Pinpoint the cell where the given text exists, returning its [X, Y] midpoint coordinate. 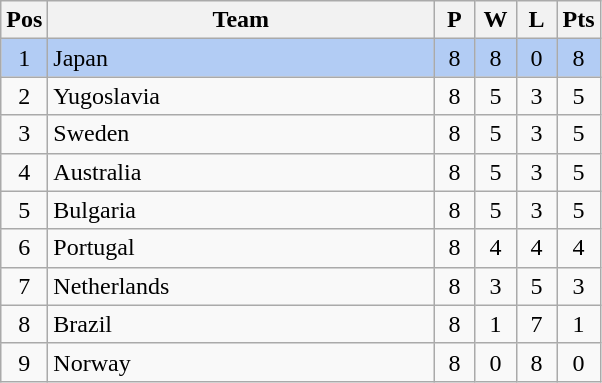
Sweden [241, 134]
L [536, 20]
P [454, 20]
6 [24, 248]
Norway [241, 362]
Portugal [241, 248]
2 [24, 96]
Netherlands [241, 286]
W [496, 20]
Japan [241, 58]
Brazil [241, 324]
Australia [241, 172]
Pos [24, 20]
Pts [578, 20]
Team [241, 20]
Bulgaria [241, 210]
Yugoslavia [241, 96]
9 [24, 362]
